Extract the (x, y) coordinate from the center of the cell holding the provided text.  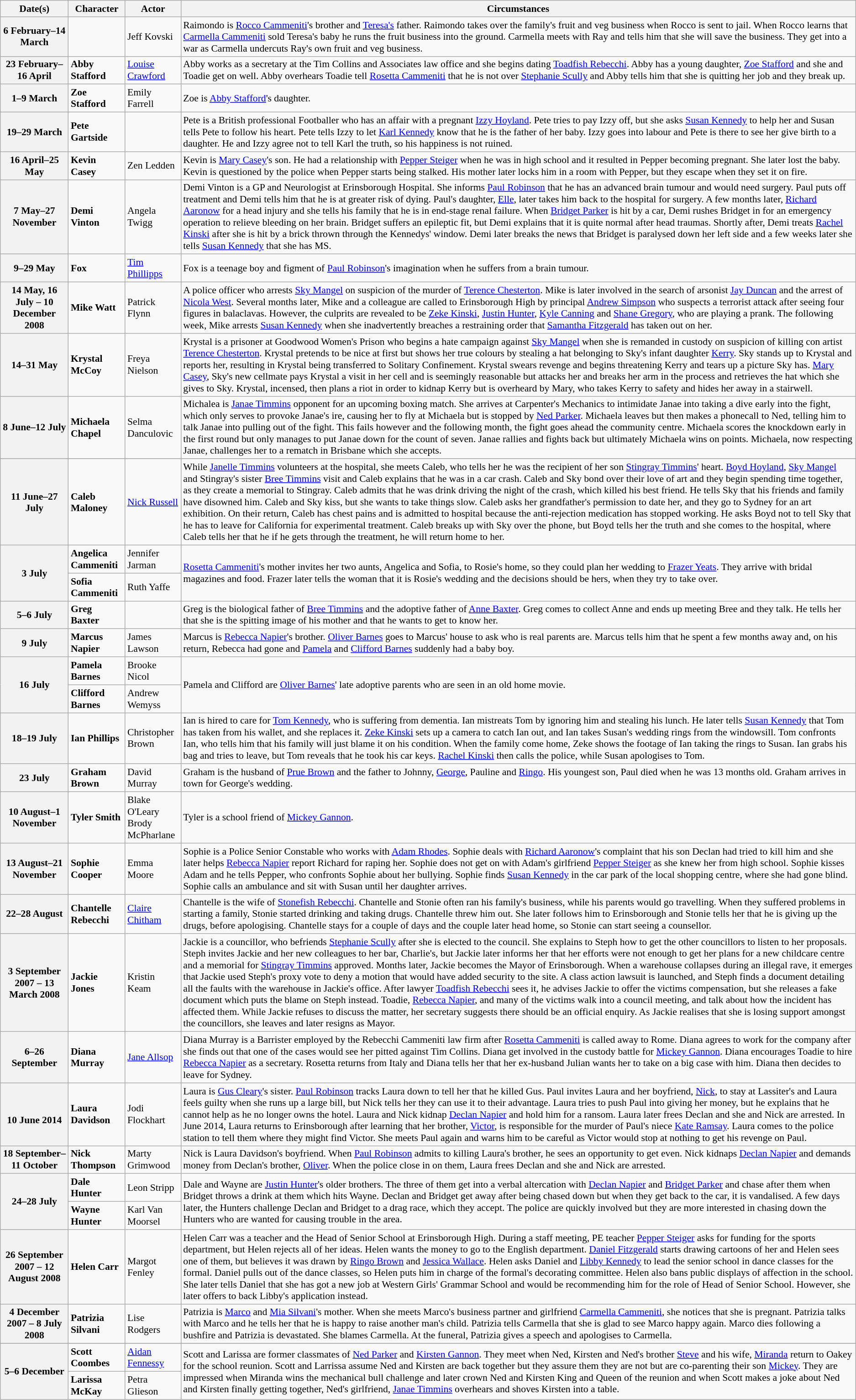
Patrizia Silvani (97, 1324)
Greg Baxter (97, 615)
Leon Stripp (153, 1188)
Actor (153, 9)
Patrick Flynn (153, 308)
Larissa McKay (97, 1386)
10 August–1 November (35, 818)
19–29 March (35, 132)
Scott Coombes (97, 1358)
Wayne Hunter (97, 1216)
22–28 August (35, 914)
18 September–11 October (35, 1159)
Angelica Cammeniti (97, 559)
Caleb Maloney (97, 502)
Jennifer Jarman (153, 559)
26 September 2007 – 12 August 2008 (35, 1267)
Ian Phillips (97, 738)
Circumstances (518, 9)
13 August–21 November (35, 869)
Chantelle Rebecchi (97, 914)
Jodi Flockhart (153, 1115)
Jane Allsop (153, 1057)
Fox (97, 269)
Ruth Yaffe (153, 587)
Jackie Jones (97, 983)
10 June 2014 (35, 1115)
Zoe Stafford (97, 99)
Tim Phillipps (153, 269)
Tyler is a school friend of Mickey Gannon. (518, 818)
Tyler Smith (97, 818)
David Murray (153, 778)
Blake O'LearyBrody McPharlane (153, 818)
Laura Davidson (97, 1115)
8 June–12 July (35, 428)
6–26 September (35, 1057)
4 December 2007 – 8 July 2008 (35, 1324)
Nick Russell (153, 502)
Pamela and Clifford are Oliver Barnes' late adoptive parents who are seen in an old home movie. (518, 685)
16 July (35, 685)
Freya Nielson (153, 365)
Marcus Napier (97, 643)
9 July (35, 643)
3 July (35, 573)
5–6 December (35, 1372)
Emma Moore (153, 869)
Brooke Nicol (153, 671)
Helen Carr (97, 1267)
23 July (35, 778)
Fox is a teenage boy and figment of Paul Robinson's imagination when he suffers from a brain tumour. (518, 269)
7 May–27 November (35, 217)
23 February–16 April (35, 70)
Claire Chitham (153, 914)
18–19 July (35, 738)
Diana Murray (97, 1057)
3 September 2007 – 13 March 2008 (35, 983)
Jeff Kovski (153, 37)
Michaela Chapel (97, 428)
Zoe is Abby Stafford's daughter. (518, 99)
6 February–14 March (35, 37)
Lise Rodgers (153, 1324)
Marty Grimwood (153, 1159)
Graham Brown (97, 778)
Louise Crawford (153, 70)
Abby Stafford (97, 70)
Kevin Casey (97, 165)
Christopher Brown (153, 738)
Krystal McCoy (97, 365)
Sophie Cooper (97, 869)
Character (97, 9)
Emily Farrell (153, 99)
Sofia Cammeniti (97, 587)
14–31 May (35, 365)
Karl Van Moorsel (153, 1216)
Date(s) (35, 9)
1–9 March (35, 99)
16 April–25 May (35, 165)
Clifford Barnes (97, 699)
Pamela Barnes (97, 671)
Margot Fenley (153, 1267)
James Lawson (153, 643)
Andrew Wemyss (153, 699)
Zen Ledden (153, 165)
Angela Twigg (153, 217)
Demi Vinton (97, 217)
Mike Watt (97, 308)
11 June–27 July (35, 502)
Pete Gartside (97, 132)
Kristin Keam (153, 983)
14 May, 16 July – 10 December 2008 (35, 308)
24–28 July (35, 1202)
Dale Hunter (97, 1188)
5–6 July (35, 615)
9–29 May (35, 269)
Selma Danculovic (153, 428)
Nick Thompson (97, 1159)
Petra Glieson (153, 1386)
Aidan Fennessy (153, 1358)
